Scan for the cell matching the given text and deliver its (x, y) coordinate at center. 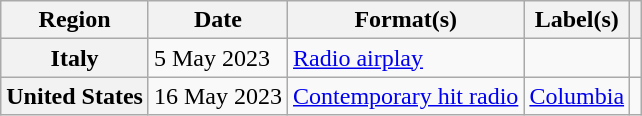
Columbia (577, 96)
Format(s) (406, 20)
Label(s) (577, 20)
Contemporary hit radio (406, 96)
Radio airplay (406, 58)
Italy (75, 58)
Date (218, 20)
16 May 2023 (218, 96)
United States (75, 96)
Region (75, 20)
5 May 2023 (218, 58)
